Pinpoint the cell where the given text exists, returning its (X, Y) midpoint coordinate. 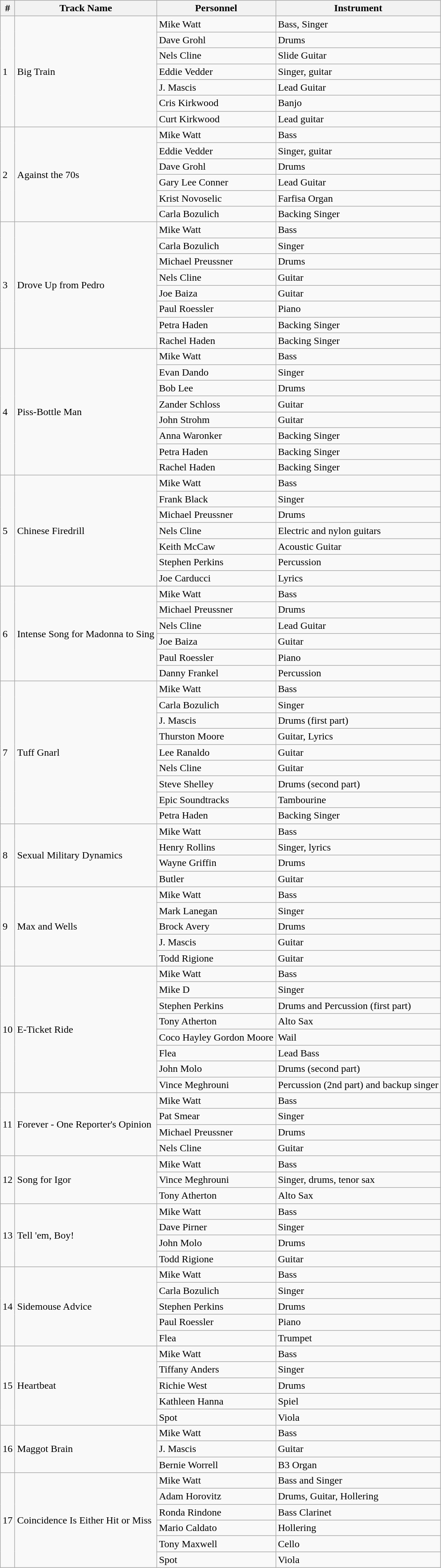
Coco Hayley Gordon Moore (216, 1037)
Chinese Firedrill (86, 531)
7 (7, 752)
9 (7, 926)
Tuff Gnarl (86, 752)
Bass and Singer (358, 1481)
Lead Bass (358, 1053)
Thurston Moore (216, 737)
Sexual Military Dynamics (86, 855)
3 (7, 285)
Against the 70s (86, 174)
Dave Pirner (216, 1227)
Intense Song for Madonna to Sing (86, 633)
Kathleen Hanna (216, 1401)
Guitar, Lyrics (358, 737)
Drums and Percussion (first part) (358, 1006)
Cris Kirkwood (216, 103)
6 (7, 633)
Tiffany Anders (216, 1370)
Joe Carducci (216, 578)
Drums (first part) (358, 721)
Tell 'em, Boy! (86, 1235)
8 (7, 855)
Cello (358, 1544)
16 (7, 1449)
15 (7, 1385)
Curt Kirkwood (216, 119)
Ronda Rindone (216, 1512)
2 (7, 174)
Gary Lee Conner (216, 182)
B3 Organ (358, 1464)
Anna Waronker (216, 435)
Big Train (86, 72)
Track Name (86, 8)
Song for Igor (86, 1180)
Mario Caldato (216, 1528)
Evan Dando (216, 372)
Electric and nylon guitars (358, 531)
Heartbeat (86, 1385)
Piss-Bottle Man (86, 412)
John Strohm (216, 420)
1 (7, 72)
Mark Lanegan (216, 910)
Lead guitar (358, 119)
Steve Shelley (216, 784)
Coincidence Is Either Hit or Miss (86, 1520)
Singer, drums, tenor sax (358, 1180)
Acoustic Guitar (358, 547)
13 (7, 1235)
14 (7, 1306)
Lee Ranaldo (216, 752)
Pat Smear (216, 1116)
Spiel (358, 1401)
Banjo (358, 103)
E-Ticket Ride (86, 1029)
Hollering (358, 1528)
Bernie Worrell (216, 1464)
17 (7, 1520)
Sidemouse Advice (86, 1306)
Farfisa Organ (358, 198)
Krist Novoselic (216, 198)
Frank Black (216, 499)
Henry Rollins (216, 847)
Epic Soundtracks (216, 800)
Bass Clarinet (358, 1512)
Brock Avery (216, 926)
11 (7, 1124)
Lyrics (358, 578)
Adam Horovitz (216, 1496)
Wail (358, 1037)
Mike D (216, 990)
Slide Guitar (358, 56)
Maggot Brain (86, 1449)
Singer, lyrics (358, 847)
Bob Lee (216, 388)
Richie West (216, 1385)
Drove Up from Pedro (86, 285)
Percussion (2nd part) and backup singer (358, 1085)
Instrument (358, 8)
10 (7, 1029)
# (7, 8)
4 (7, 412)
Drums, Guitar, Hollering (358, 1496)
5 (7, 531)
Forever - One Reporter's Opinion (86, 1124)
Keith McCaw (216, 547)
Tambourine (358, 800)
Zander Schloss (216, 404)
Butler (216, 879)
Danny Frankel (216, 673)
Tony Maxwell (216, 1544)
12 (7, 1180)
Trumpet (358, 1338)
Wayne Griffin (216, 863)
Personnel (216, 8)
Max and Wells (86, 926)
Bass, Singer (358, 24)
